Output the [x, y] coordinate of the center of the cell containing the given text.  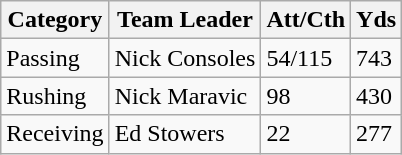
Team Leader [185, 20]
Nick Maravic [185, 96]
Ed Stowers [185, 134]
Rushing [55, 96]
Receiving [55, 134]
277 [376, 134]
Passing [55, 58]
Nick Consoles [185, 58]
Category [55, 20]
Yds [376, 20]
54/115 [306, 58]
22 [306, 134]
98 [306, 96]
Att/Cth [306, 20]
430 [376, 96]
743 [376, 58]
